From the cell containing the given text, extract its center point as (X, Y) coordinate. 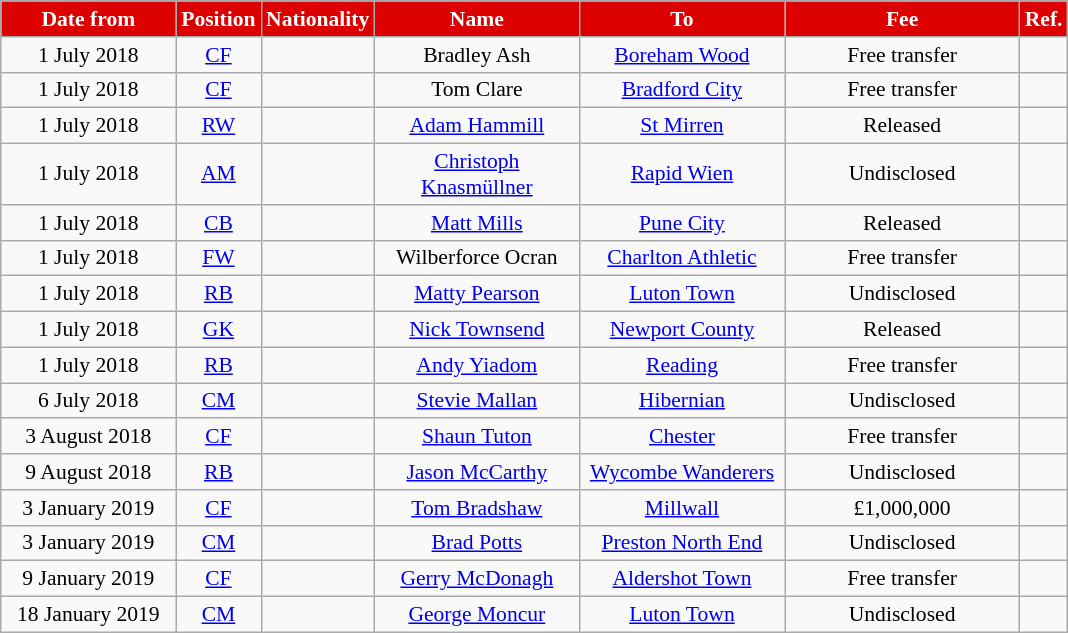
CB (218, 223)
£1,000,000 (902, 508)
GK (218, 330)
6 July 2018 (88, 401)
Gerry McDonagh (476, 579)
Matt Mills (476, 223)
Pune City (682, 223)
Hibernian (682, 401)
18 January 2019 (88, 615)
9 January 2019 (88, 579)
Rapid Wien (682, 174)
Reading (682, 365)
Stevie Mallan (476, 401)
9 August 2018 (88, 472)
To (682, 19)
Tom Clare (476, 90)
Tom Bradshaw (476, 508)
Nationality (318, 19)
Preston North End (682, 543)
George Moncur (476, 615)
Ref. (1044, 19)
Matty Pearson (476, 294)
Chester (682, 437)
Bradford City (682, 90)
Millwall (682, 508)
Boreham Wood (682, 55)
AM (218, 174)
3 August 2018 (88, 437)
Andy Yiadom (476, 365)
Adam Hammill (476, 126)
Charlton Athletic (682, 258)
Shaun Tuton (476, 437)
FW (218, 258)
Wilberforce Ocran (476, 258)
Position (218, 19)
Bradley Ash (476, 55)
St Mirren (682, 126)
Nick Townsend (476, 330)
Wycombe Wanderers (682, 472)
Name (476, 19)
Brad Potts (476, 543)
Jason McCarthy (476, 472)
RW (218, 126)
Newport County (682, 330)
Fee (902, 19)
Date from (88, 19)
Christoph Knasmüllner (476, 174)
Aldershot Town (682, 579)
